Output the (X, Y) coordinate of the center of the cell containing the given text.  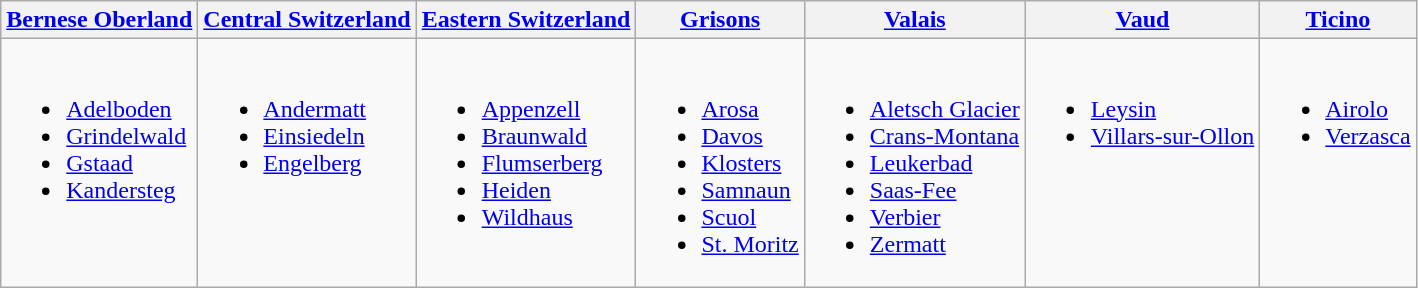
Valais (914, 20)
Eastern Switzerland (526, 20)
AdelbodenGrindelwaldGstaadKandersteg (100, 163)
ArosaDavosKlostersSamnaunScuolSt. Moritz (720, 163)
Ticino (1338, 20)
Aletsch GlacierCrans-MontanaLeukerbadSaas-FeeVerbierZermatt (914, 163)
LeysinVillars-sur-Ollon (1142, 163)
Bernese Oberland (100, 20)
Vaud (1142, 20)
AndermattEinsiedelnEngelberg (307, 163)
Central Switzerland (307, 20)
Grisons (720, 20)
AppenzellBraunwaldFlumserbergHeidenWildhaus (526, 163)
AiroloVerzasca (1338, 163)
